Provide the (X, Y) coordinate of the cell's center where the given text is located.  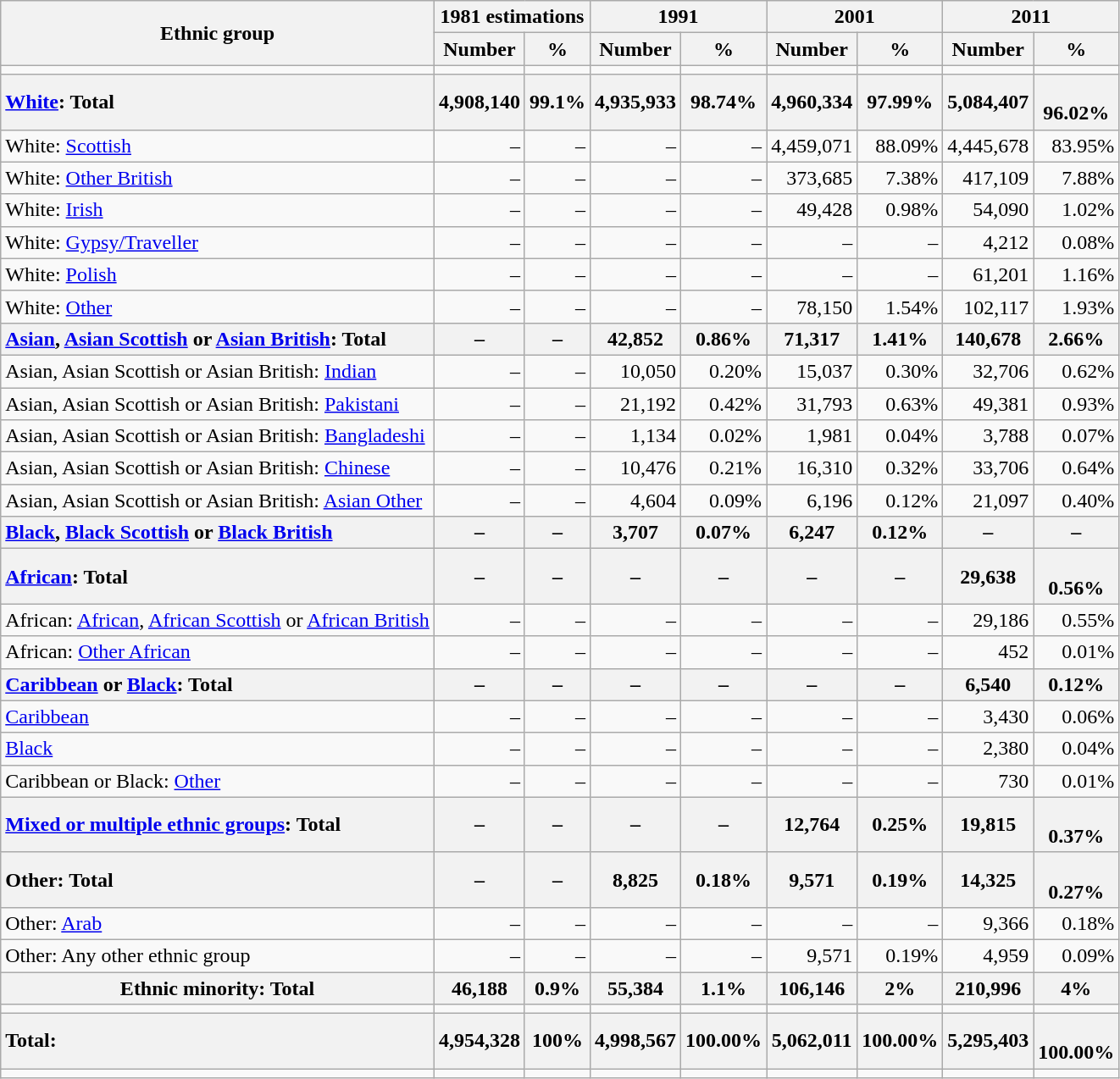
0.42% (724, 404)
0.32% (900, 468)
0.64% (1076, 468)
2011 (1031, 17)
1.16% (1076, 274)
2% (900, 988)
100% (557, 1042)
0.25% (900, 825)
Caribbean or Black: Other (218, 781)
1,134 (635, 436)
14,325 (988, 879)
1.54% (900, 307)
4,459,071 (812, 146)
Asian, Asian Scottish or Asian British: Total (218, 339)
4,908,140 (480, 102)
55,384 (635, 988)
49,428 (812, 210)
417,109 (988, 178)
0.02% (724, 436)
4,445,678 (988, 146)
83.95% (1076, 146)
6,196 (812, 501)
0.93% (1076, 404)
0.62% (1076, 371)
2,380 (988, 749)
19,815 (988, 825)
140,678 (988, 339)
0.98% (900, 210)
97.99% (900, 102)
Black, Black Scottish or Black British (218, 533)
1.02% (1076, 210)
0.21% (724, 468)
0.63% (900, 404)
21,192 (635, 404)
33,706 (988, 468)
0.30% (900, 371)
0.86% (724, 339)
98.74% (724, 102)
88.09% (900, 146)
46,188 (480, 988)
16,310 (812, 468)
452 (988, 652)
Asian, Asian Scottish or Asian British: Chinese (218, 468)
White: Gypsy/Traveller (218, 242)
1.41% (900, 339)
5,295,403 (988, 1042)
Total: (218, 1042)
0.56% (1076, 576)
102,117 (988, 307)
42,852 (635, 339)
106,146 (812, 988)
0.40% (1076, 501)
15,037 (812, 371)
31,793 (812, 404)
0.27% (1076, 879)
3,430 (988, 717)
Other: Any other ethnic group (218, 955)
5,084,407 (988, 102)
African: African, African Scottish or African British (218, 620)
1981 estimations (512, 17)
9,366 (988, 923)
4,959 (988, 955)
Ethnic group (218, 33)
99.1% (557, 102)
0.37% (1076, 825)
71,317 (812, 339)
White: Other British (218, 178)
White: Polish (218, 274)
0.20% (724, 371)
7.88% (1076, 178)
10,476 (635, 468)
0.9% (557, 988)
4,998,567 (635, 1042)
2.66% (1076, 339)
1991 (678, 17)
3,788 (988, 436)
Black (218, 749)
Other: Total (218, 879)
8,825 (635, 879)
5,062,011 (812, 1042)
Ethnic minority: Total (218, 988)
6,540 (988, 684)
Asian, Asian Scottish or Asian British: Asian Other (218, 501)
3,707 (635, 533)
96.02% (1076, 102)
4,960,334 (812, 102)
4,212 (988, 242)
1,981 (812, 436)
African: Other African (218, 652)
White: Other (218, 307)
61,201 (988, 274)
Asian, Asian Scottish or Asian British: Bangladeshi (218, 436)
4,954,328 (480, 1042)
21,097 (988, 501)
210,996 (988, 988)
29,638 (988, 576)
12,764 (812, 825)
0.08% (1076, 242)
7.38% (900, 178)
Other: Arab (218, 923)
373,685 (812, 178)
2001 (855, 17)
0.06% (1076, 717)
78,150 (812, 307)
4% (1076, 988)
49,381 (988, 404)
Caribbean (218, 717)
29,186 (988, 620)
1.93% (1076, 307)
4,935,933 (635, 102)
4,604 (635, 501)
1.1% (724, 988)
6,247 (812, 533)
54,090 (988, 210)
10,050 (635, 371)
0.55% (1076, 620)
African: Total (218, 576)
White: Irish (218, 210)
White: Total (218, 102)
Caribbean or Black: Total (218, 684)
730 (988, 781)
White: Scottish (218, 146)
Asian, Asian Scottish or Asian British: Indian (218, 371)
Mixed or multiple ethnic groups: Total (218, 825)
Asian, Asian Scottish or Asian British: Pakistani (218, 404)
32,706 (988, 371)
